Determine the (X, Y) coordinate at the center of the cell enclosing the given text.  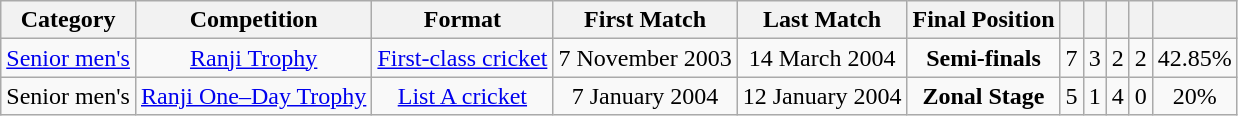
20% (1194, 96)
Ranji One–Day Trophy (253, 96)
1 (1094, 96)
7 January 2004 (645, 96)
First-class cricket (462, 58)
7 (1072, 58)
14 March 2004 (822, 58)
12 January 2004 (822, 96)
Category (68, 20)
Semi-finals (984, 58)
Zonal Stage (984, 96)
5 (1072, 96)
3 (1094, 58)
4 (1118, 96)
Competition (253, 20)
7 November 2003 (645, 58)
0 (1140, 96)
Format (462, 20)
List A cricket (462, 96)
42.85% (1194, 58)
Ranji Trophy (253, 58)
Final Position (984, 20)
First Match (645, 20)
Last Match (822, 20)
